Identify which cell holds the provided text, then report its (X, Y) central coordinate. 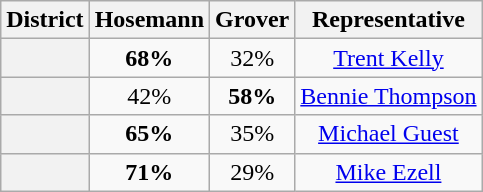
Grover (252, 20)
58% (252, 96)
Trent Kelly (388, 58)
71% (149, 172)
32% (252, 58)
Representative (388, 20)
Michael Guest (388, 134)
District (45, 20)
29% (252, 172)
Bennie Thompson (388, 96)
68% (149, 58)
42% (149, 96)
Hosemann (149, 20)
65% (149, 134)
Mike Ezell (388, 172)
35% (252, 134)
